Return the (x, y) coordinate for the center point of the cell that contains the specified text.  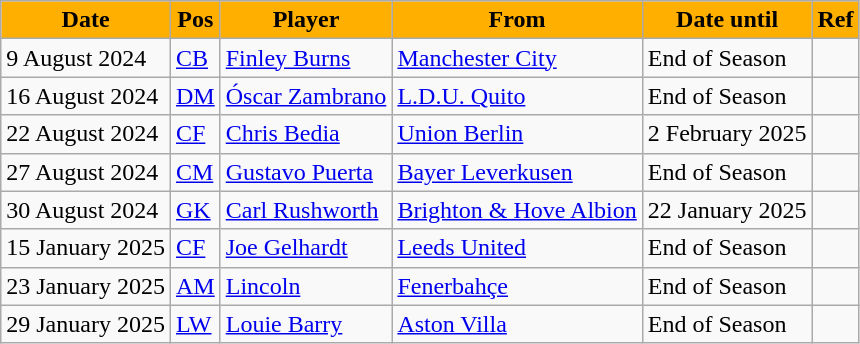
Pos (195, 20)
AM (195, 286)
GK (195, 210)
LW (195, 324)
DM (195, 96)
23 January 2025 (86, 286)
CB (195, 58)
Player (306, 20)
L.D.U. Quito (517, 96)
29 January 2025 (86, 324)
30 August 2024 (86, 210)
Leeds United (517, 248)
Bayer Leverkusen (517, 172)
Manchester City (517, 58)
Date (86, 20)
CM (195, 172)
15 January 2025 (86, 248)
2 February 2025 (727, 134)
Louie Barry (306, 324)
16 August 2024 (86, 96)
22 January 2025 (727, 210)
Ref (836, 20)
Gustavo Puerta (306, 172)
22 August 2024 (86, 134)
Union Berlin (517, 134)
Finley Burns (306, 58)
9 August 2024 (86, 58)
Aston Villa (517, 324)
Carl Rushworth (306, 210)
Fenerbahçe (517, 286)
27 August 2024 (86, 172)
Joe Gelhardt (306, 248)
Brighton & Hove Albion (517, 210)
From (517, 20)
Lincoln (306, 286)
Date until (727, 20)
Chris Bedia (306, 134)
Óscar Zambrano (306, 96)
